Return (x, y) of the center of cell containing provided text 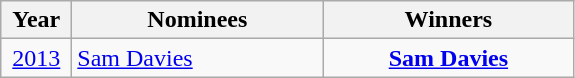
Nominees (198, 20)
Year (36, 20)
Winners (448, 20)
2013 (36, 58)
